Detect which cell encompasses the target text, then output its (X, Y) center coordinate. 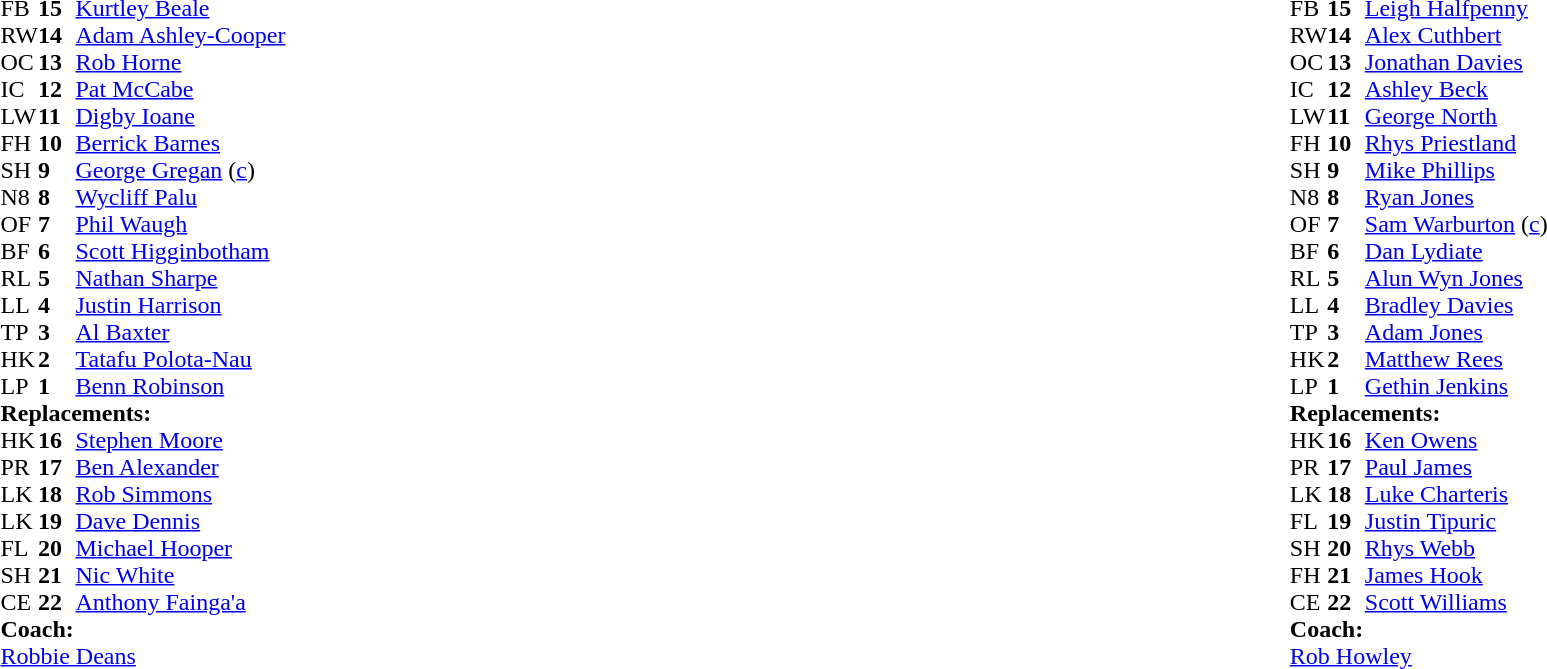
Robbie Deans (142, 656)
Ben Alexander (181, 468)
Al Baxter (181, 332)
Benn Robinson (181, 386)
Anthony Fainga'a (181, 602)
Wycliff Palu (181, 198)
Coach: (142, 630)
Nathan Sharpe (181, 278)
Rob Horne (181, 62)
Tatafu Polota-Nau (181, 360)
Dave Dennis (181, 522)
Stephen Moore (181, 440)
Scott Higginbotham (181, 252)
Nic White (181, 576)
Justin Harrison (181, 306)
Replacements: (142, 414)
Adam Ashley-Cooper (181, 36)
George Gregan (c) (181, 170)
Phil Waugh (181, 224)
Michael Hooper (181, 548)
Pat McCabe (181, 90)
Rob Simmons (181, 494)
Digby Ioane (181, 116)
Berrick Barnes (181, 144)
